Pinpoint the cell where the given text exists, returning its (X, Y) midpoint coordinate. 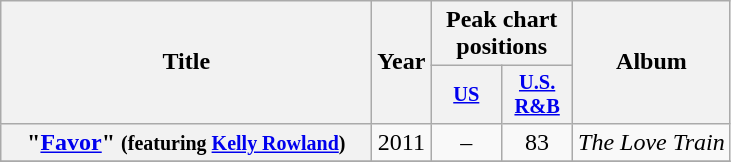
US (466, 95)
"Favor" (featuring Kelly Rowland) (186, 142)
The Love Train (652, 142)
– (466, 142)
Album (652, 62)
U.S. R&B (538, 95)
83 (538, 142)
Peak chart positions (502, 34)
Year (402, 62)
Title (186, 62)
2011 (402, 142)
